Pinpoint the cell where the given text exists, returning its (X, Y) midpoint coordinate. 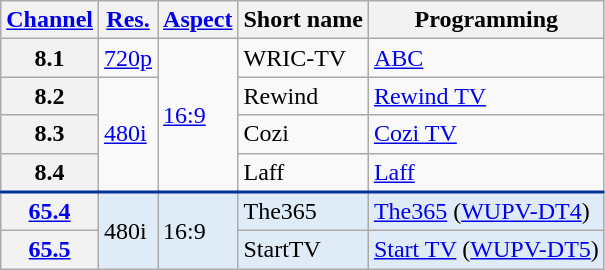
ABC (486, 58)
Programming (486, 20)
65.5 (50, 250)
WRIC-TV (303, 58)
Cozi TV (486, 134)
The365 (WUPV-DT4) (486, 212)
StartTV (303, 250)
8.2 (50, 96)
65.4 (50, 212)
8.1 (50, 58)
Cozi (303, 134)
Aspect (198, 20)
Channel (50, 20)
720p (128, 58)
The365 (303, 212)
Short name (303, 20)
Res. (128, 20)
8.4 (50, 172)
Start TV (WUPV-DT5) (486, 250)
Rewind TV (486, 96)
Rewind (303, 96)
8.3 (50, 134)
